Return the [X, Y] coordinate for the center point of the cell that contains the specified text.  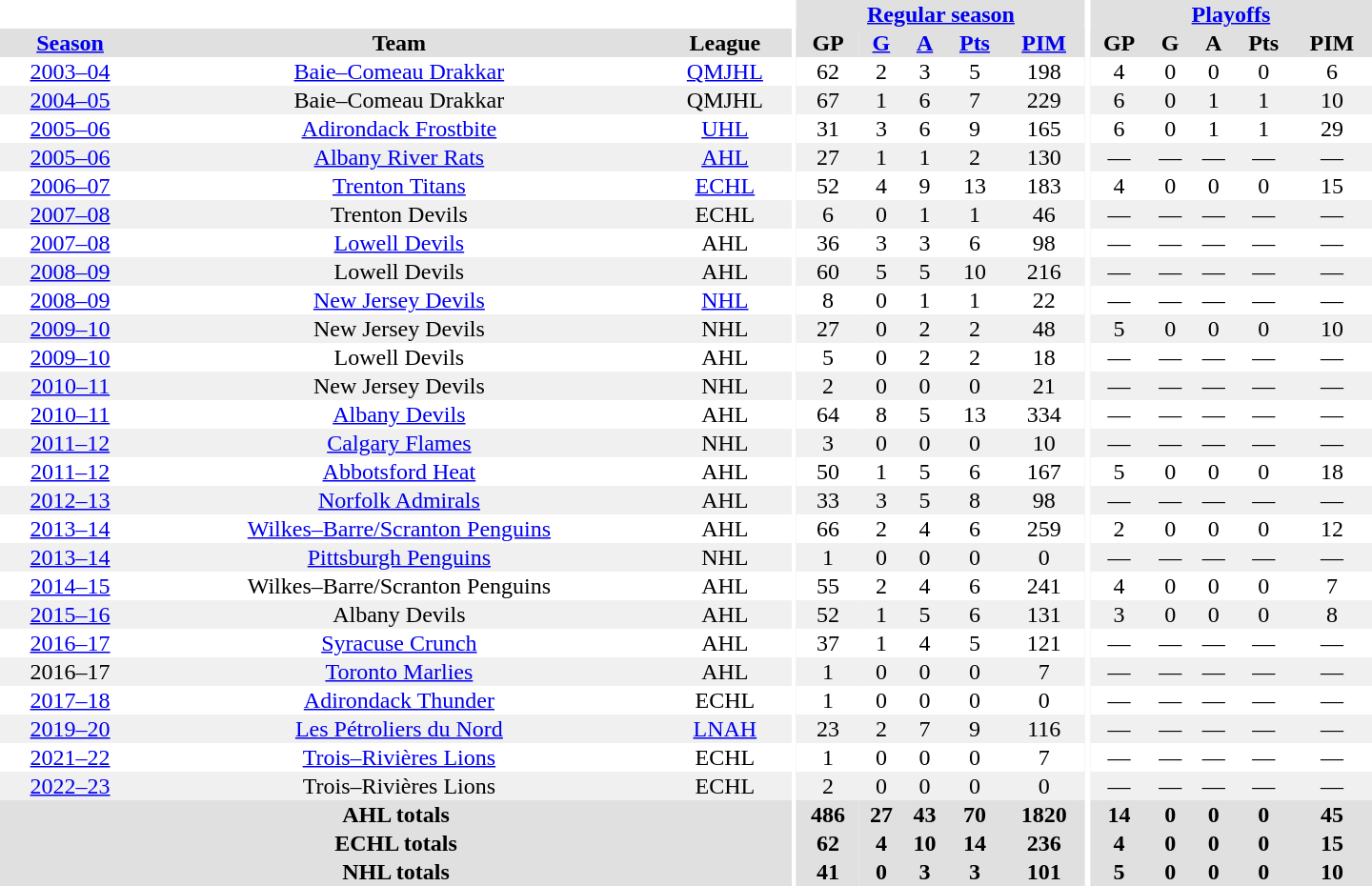
2015–16 [71, 614]
183 [1044, 186]
22 [1044, 300]
Playoffs [1231, 14]
43 [925, 815]
2004–05 [71, 100]
Adirondack Frostbite [398, 129]
Albany River Rats [398, 157]
Les Pétroliers du Nord [398, 729]
12 [1332, 529]
45 [1332, 815]
Trenton Devils [398, 214]
41 [828, 872]
66 [828, 529]
29 [1332, 129]
2022–23 [71, 786]
LNAH [725, 729]
2021–22 [71, 757]
48 [1044, 329]
2012–13 [71, 500]
121 [1044, 643]
Season [71, 43]
Norfolk Admirals [398, 500]
167 [1044, 472]
21 [1044, 386]
Team [398, 43]
Trenton Titans [398, 186]
Abbotsford Heat [398, 472]
2003–04 [71, 71]
Pittsburgh Penguins [398, 557]
31 [828, 129]
Calgary Flames [398, 443]
Adirondack Thunder [398, 700]
ECHL totals [396, 843]
216 [1044, 272]
46 [1044, 214]
55 [828, 586]
Toronto Marlies [398, 672]
67 [828, 100]
116 [1044, 729]
259 [1044, 529]
236 [1044, 843]
334 [1044, 414]
2006–07 [71, 186]
AHL totals [396, 815]
23 [828, 729]
2014–15 [71, 586]
50 [828, 472]
UHL [725, 129]
League [725, 43]
229 [1044, 100]
70 [974, 815]
130 [1044, 157]
131 [1044, 614]
Syracuse Crunch [398, 643]
36 [828, 243]
198 [1044, 71]
165 [1044, 129]
37 [828, 643]
1820 [1044, 815]
101 [1044, 872]
60 [828, 272]
Regular season [941, 14]
64 [828, 414]
NHL totals [396, 872]
241 [1044, 586]
486 [828, 815]
2017–18 [71, 700]
33 [828, 500]
2019–20 [71, 729]
